Return (x, y) of the center of cell containing provided text 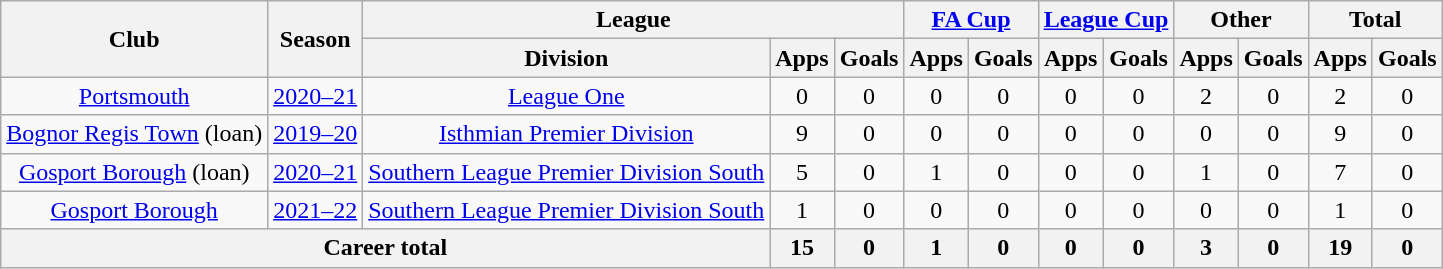
FA Cup (971, 20)
2019–20 (316, 134)
Gosport Borough (134, 210)
Isthmian Premier Division (566, 134)
19 (1340, 248)
2021–22 (316, 210)
Portsmouth (134, 96)
Gosport Borough (loan) (134, 172)
League (634, 20)
League Cup (1106, 20)
7 (1340, 172)
League One (566, 96)
Career total (386, 248)
Season (316, 39)
Division (566, 58)
Club (134, 39)
5 (802, 172)
3 (1206, 248)
Other (1241, 20)
Total (1375, 20)
Bognor Regis Town (loan) (134, 134)
15 (802, 248)
